From the cell containing the given text, extract its center point as (x, y) coordinate. 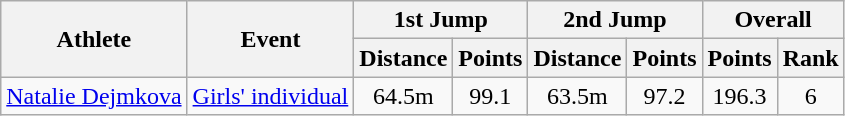
196.3 (740, 96)
Event (270, 39)
63.5m (578, 96)
Girls' individual (270, 96)
Overall (773, 20)
1st Jump (441, 20)
97.2 (664, 96)
2nd Jump (615, 20)
Natalie Dejmkova (94, 96)
64.5m (404, 96)
6 (810, 96)
Athlete (94, 39)
Rank (810, 58)
99.1 (490, 96)
